Identify which cell holds the provided text, then report its (X, Y) central coordinate. 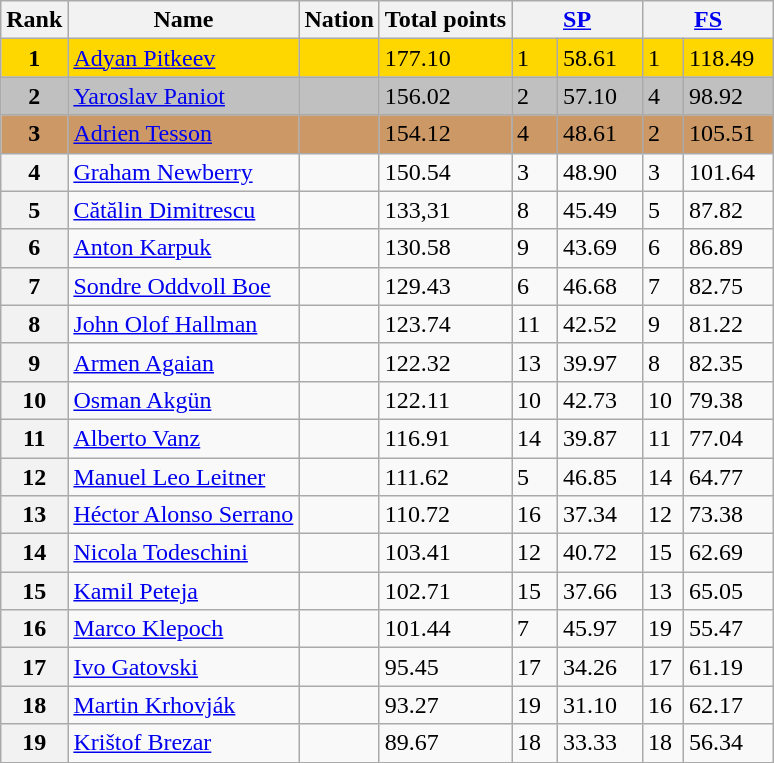
58.61 (600, 58)
40.72 (600, 553)
156.02 (445, 96)
150.54 (445, 172)
110.72 (445, 515)
Rank (34, 20)
95.45 (445, 667)
Total points (445, 20)
Graham Newberry (184, 172)
86.89 (729, 248)
116.91 (445, 438)
81.22 (729, 324)
56.34 (729, 743)
45.97 (600, 629)
Nicola Todeschini (184, 553)
43.69 (600, 248)
118.49 (729, 58)
61.19 (729, 667)
123.74 (445, 324)
48.90 (600, 172)
Adrien Tesson (184, 134)
62.69 (729, 553)
Nation (339, 20)
46.68 (600, 286)
34.26 (600, 667)
82.35 (729, 362)
57.10 (600, 96)
Yaroslav Paniot (184, 96)
45.49 (600, 210)
101.44 (445, 629)
122.11 (445, 400)
Krištof Brezar (184, 743)
Osman Akgün (184, 400)
Adyan Pitkeev (184, 58)
Martin Krhovják (184, 705)
129.43 (445, 286)
39.87 (600, 438)
John Olof Hallman (184, 324)
98.92 (729, 96)
Kamil Peteja (184, 591)
Anton Karpuk (184, 248)
37.66 (600, 591)
105.51 (729, 134)
Alberto Vanz (184, 438)
87.82 (729, 210)
111.62 (445, 477)
82.75 (729, 286)
31.10 (600, 705)
65.05 (729, 591)
Cătălin Dimitrescu (184, 210)
177.10 (445, 58)
154.12 (445, 134)
48.61 (600, 134)
101.64 (729, 172)
39.97 (600, 362)
62.17 (729, 705)
133,31 (445, 210)
64.77 (729, 477)
Ivo Gatovski (184, 667)
Name (184, 20)
93.27 (445, 705)
Sondre Oddvoll Boe (184, 286)
Manuel Leo Leitner (184, 477)
130.58 (445, 248)
77.04 (729, 438)
SP (578, 20)
42.52 (600, 324)
Héctor Alonso Serrano (184, 515)
33.33 (600, 743)
55.47 (729, 629)
FS (708, 20)
89.67 (445, 743)
46.85 (600, 477)
122.32 (445, 362)
37.34 (600, 515)
Armen Agaian (184, 362)
102.71 (445, 591)
73.38 (729, 515)
79.38 (729, 400)
42.73 (600, 400)
Marco Klepoch (184, 629)
103.41 (445, 553)
